From the cell containing the given text, extract its center point as [X, Y] coordinate. 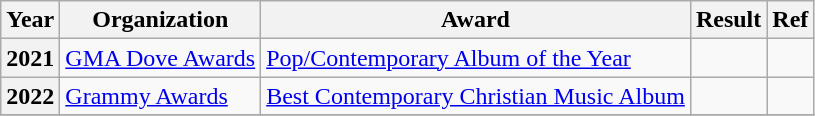
Best Contemporary Christian Music Album [476, 96]
Pop/Contemporary Album of the Year [476, 58]
Award [476, 20]
Result [728, 20]
Year [30, 20]
Organization [160, 20]
Grammy Awards [160, 96]
GMA Dove Awards [160, 58]
2021 [30, 58]
Ref [790, 20]
2022 [30, 96]
